Determine the [x, y] coordinate at the center of the cell enclosing the given text.  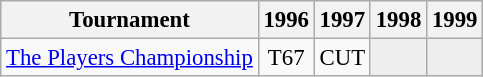
The Players Championship [130, 58]
1999 [455, 20]
CUT [342, 58]
1997 [342, 20]
1996 [286, 20]
T67 [286, 58]
Tournament [130, 20]
1998 [398, 20]
